Detect which cell encompasses the target text, then output its (x, y) center coordinate. 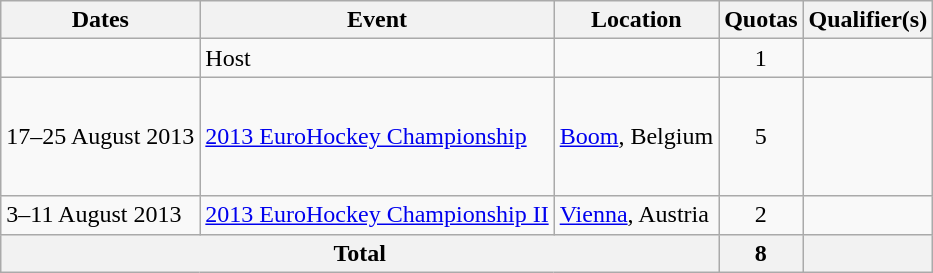
Host (377, 58)
2013 EuroHockey Championship II (377, 215)
3–11 August 2013 (100, 215)
2013 EuroHockey Championship (377, 136)
1 (761, 58)
Qualifier(s) (868, 20)
17–25 August 2013 (100, 136)
Quotas (761, 20)
8 (761, 253)
Location (636, 20)
2 (761, 215)
Event (377, 20)
Total (360, 253)
Boom, Belgium (636, 136)
Vienna, Austria (636, 215)
Dates (100, 20)
5 (761, 136)
